For the text-containing cell, return its midpoint in (X, Y) coordinate format. 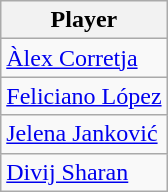
Jelena Janković (84, 134)
Divij Sharan (84, 172)
Feliciano López (84, 96)
Àlex Corretja (84, 58)
Player (84, 20)
